Determine the (x, y) coordinate at the center of the cell enclosing the given text.  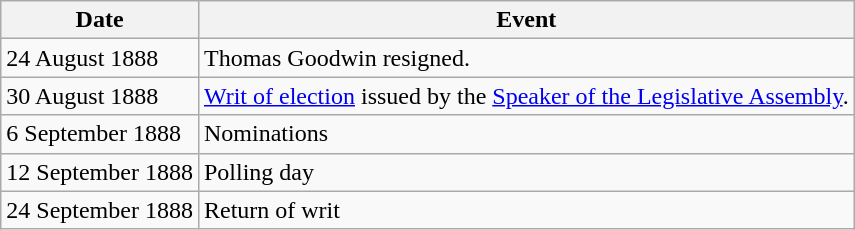
Thomas Goodwin resigned. (526, 58)
Event (526, 20)
24 August 1888 (100, 58)
24 September 1888 (100, 210)
6 September 1888 (100, 134)
Date (100, 20)
30 August 1888 (100, 96)
Nominations (526, 134)
Writ of election issued by the Speaker of the Legislative Assembly. (526, 96)
Return of writ (526, 210)
Polling day (526, 172)
12 September 1888 (100, 172)
